Find where the given text appears and provide that cell's center as (x, y) coordinate. 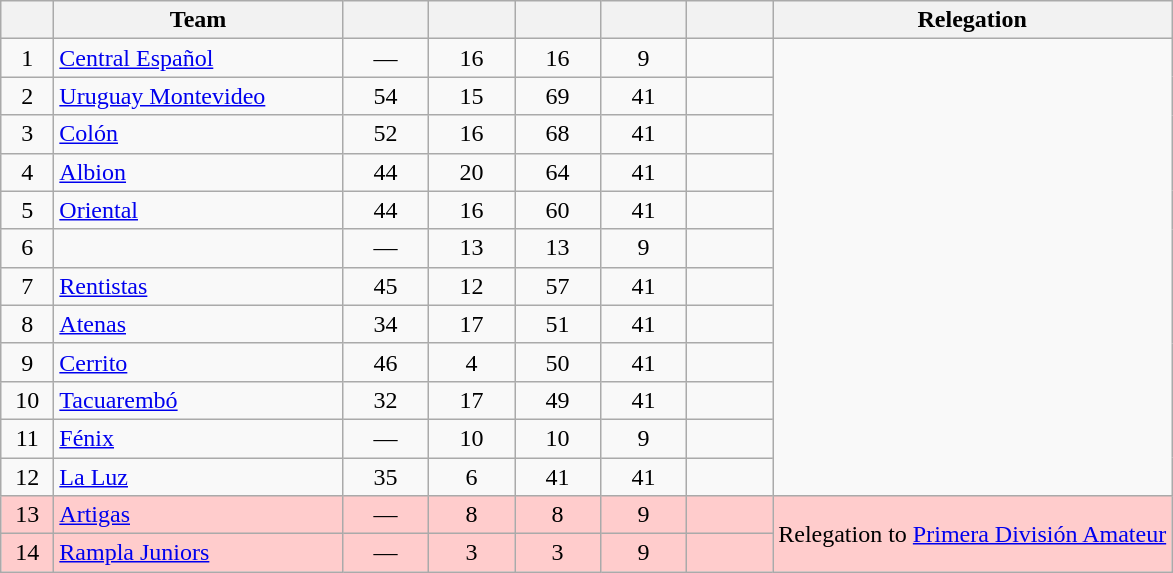
2 (28, 96)
Artigas (198, 515)
35 (385, 477)
Cerrito (198, 362)
Albion (198, 172)
La Luz (198, 477)
Relegation (972, 20)
52 (385, 134)
Oriental (198, 210)
34 (385, 324)
46 (385, 362)
Team (198, 20)
Atenas (198, 324)
Rampla Juniors (198, 553)
51 (557, 324)
Tacuarembó (198, 400)
Fénix (198, 438)
69 (557, 96)
60 (557, 210)
14 (28, 553)
15 (471, 96)
Colón (198, 134)
68 (557, 134)
7 (28, 286)
45 (385, 286)
11 (28, 438)
20 (471, 172)
Central Español (198, 58)
1 (28, 58)
49 (557, 400)
32 (385, 400)
5 (28, 210)
Relegation to Primera División Amateur (972, 534)
64 (557, 172)
Rentistas (198, 286)
54 (385, 96)
50 (557, 362)
Uruguay Montevideo (198, 96)
57 (557, 286)
